Locate the cell with the specified text and output its [X, Y] center coordinate. 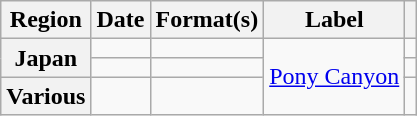
Pony Canyon [334, 77]
Various [46, 96]
Label [334, 20]
Date [120, 20]
Japan [46, 58]
Region [46, 20]
Format(s) [207, 20]
